For the text-containing cell, return its midpoint in (X, Y) coordinate format. 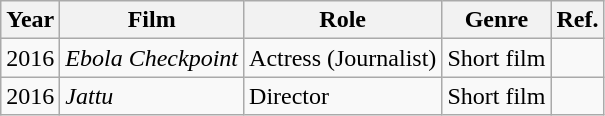
Jattu (152, 96)
Actress (Journalist) (343, 58)
Ebola Checkpoint (152, 58)
Director (343, 96)
Role (343, 20)
Film (152, 20)
Year (30, 20)
Ref. (578, 20)
Genre (496, 20)
